Return (X, Y) of the center of cell containing provided text 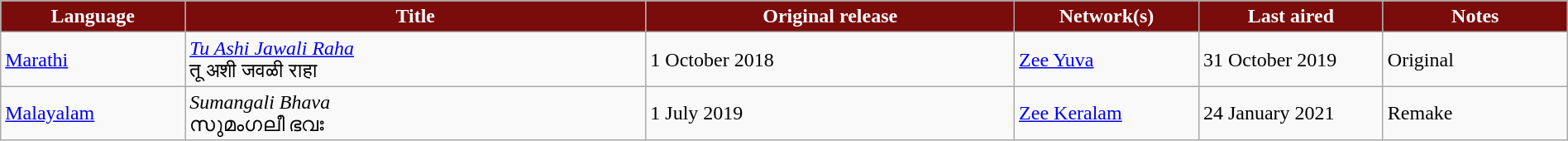
Malayalam (93, 113)
Network(s) (1107, 17)
Notes (1475, 17)
Original (1475, 60)
Remake (1475, 113)
Language (93, 17)
1 July 2019 (830, 113)
Sumangali Bhava സുമംഗലീ ഭവഃ (415, 113)
Last aired (1290, 17)
Zee Keralam (1107, 113)
Marathi (93, 60)
24 January 2021 (1290, 113)
Zee Yuva (1107, 60)
Title (415, 17)
31 October 2019 (1290, 60)
Original release (830, 17)
1 October 2018 (830, 60)
Tu Ashi Jawali Raha तू अशी जवळी राहा (415, 60)
